Locate the cell with the specified text and output its [x, y] center coordinate. 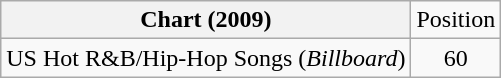
US Hot R&B/Hip-Hop Songs (Billboard) [206, 58]
Chart (2009) [206, 20]
60 [456, 58]
Position [456, 20]
